For the text-containing cell, return its midpoint in (x, y) coordinate format. 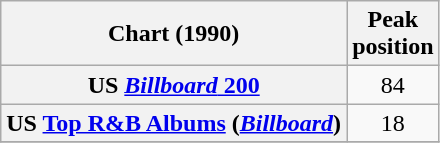
Peakposition (393, 34)
18 (393, 123)
84 (393, 85)
Chart (1990) (174, 34)
US Top R&B Albums (Billboard) (174, 123)
US Billboard 200 (174, 85)
